Extract the [x, y] coordinate from the center of the cell holding the provided text.  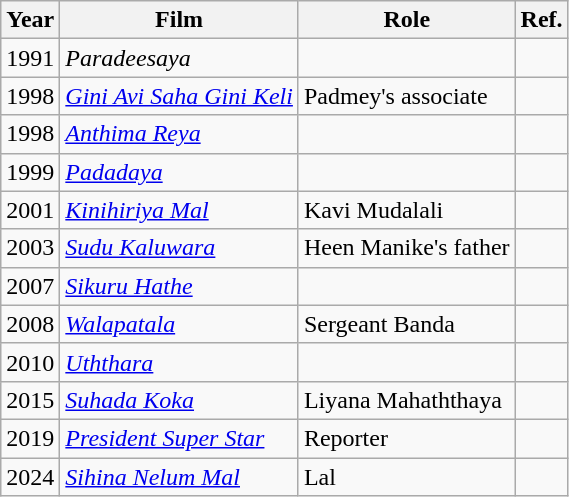
Anthima Reya [180, 134]
Padadaya [180, 172]
Heen Manike's father [406, 248]
2024 [30, 477]
Gini Avi Saha Gini Keli [180, 96]
Reporter [406, 438]
2007 [30, 286]
Kinihiriya Mal [180, 210]
Sikuru Hathe [180, 286]
President Super Star [180, 438]
2008 [30, 324]
Uththara [180, 362]
Role [406, 20]
Padmey's associate [406, 96]
2003 [30, 248]
2019 [30, 438]
Year [30, 20]
Sudu Kaluwara [180, 248]
Paradeesaya [180, 58]
Sihina Nelum Mal [180, 477]
1991 [30, 58]
Kavi Mudalali [406, 210]
2001 [30, 210]
2015 [30, 400]
Film [180, 20]
Sergeant Banda [406, 324]
Suhada Koka [180, 400]
Ref. [542, 20]
1999 [30, 172]
Walapatala [180, 324]
2010 [30, 362]
Lal [406, 477]
Liyana Mahaththaya [406, 400]
